Detect which cell encompasses the target text, then output its [x, y] center coordinate. 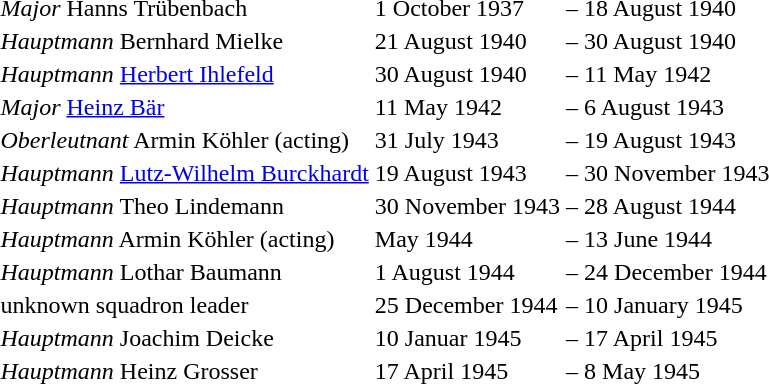
30 November 1943 [467, 206]
11 May 1942 [467, 107]
10 Januar 1945 [467, 338]
30 August 1940 [467, 74]
May 1944 [467, 239]
31 July 1943 [467, 140]
19 August 1943 [467, 173]
21 August 1940 [467, 41]
25 December 1944 [467, 305]
1 August 1944 [467, 272]
